Find where the given text appears and provide that cell's center as (X, Y) coordinate. 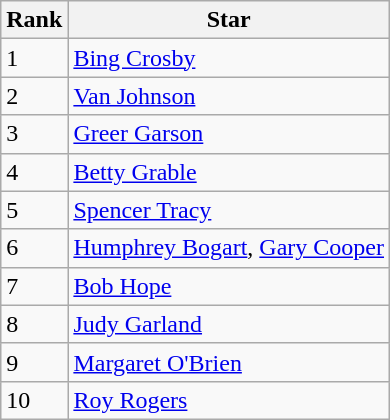
Humphrey Bogart, Gary Cooper (229, 248)
3 (34, 134)
2 (34, 96)
Rank (34, 20)
7 (34, 286)
Van Johnson (229, 96)
Star (229, 20)
Spencer Tracy (229, 210)
Bob Hope (229, 286)
Margaret O'Brien (229, 362)
5 (34, 210)
Greer Garson (229, 134)
9 (34, 362)
Roy Rogers (229, 400)
4 (34, 172)
Judy Garland (229, 324)
10 (34, 400)
Bing Crosby (229, 58)
8 (34, 324)
1 (34, 58)
Betty Grable (229, 172)
6 (34, 248)
